Extract the [X, Y] coordinate from the center of the cell holding the provided text.  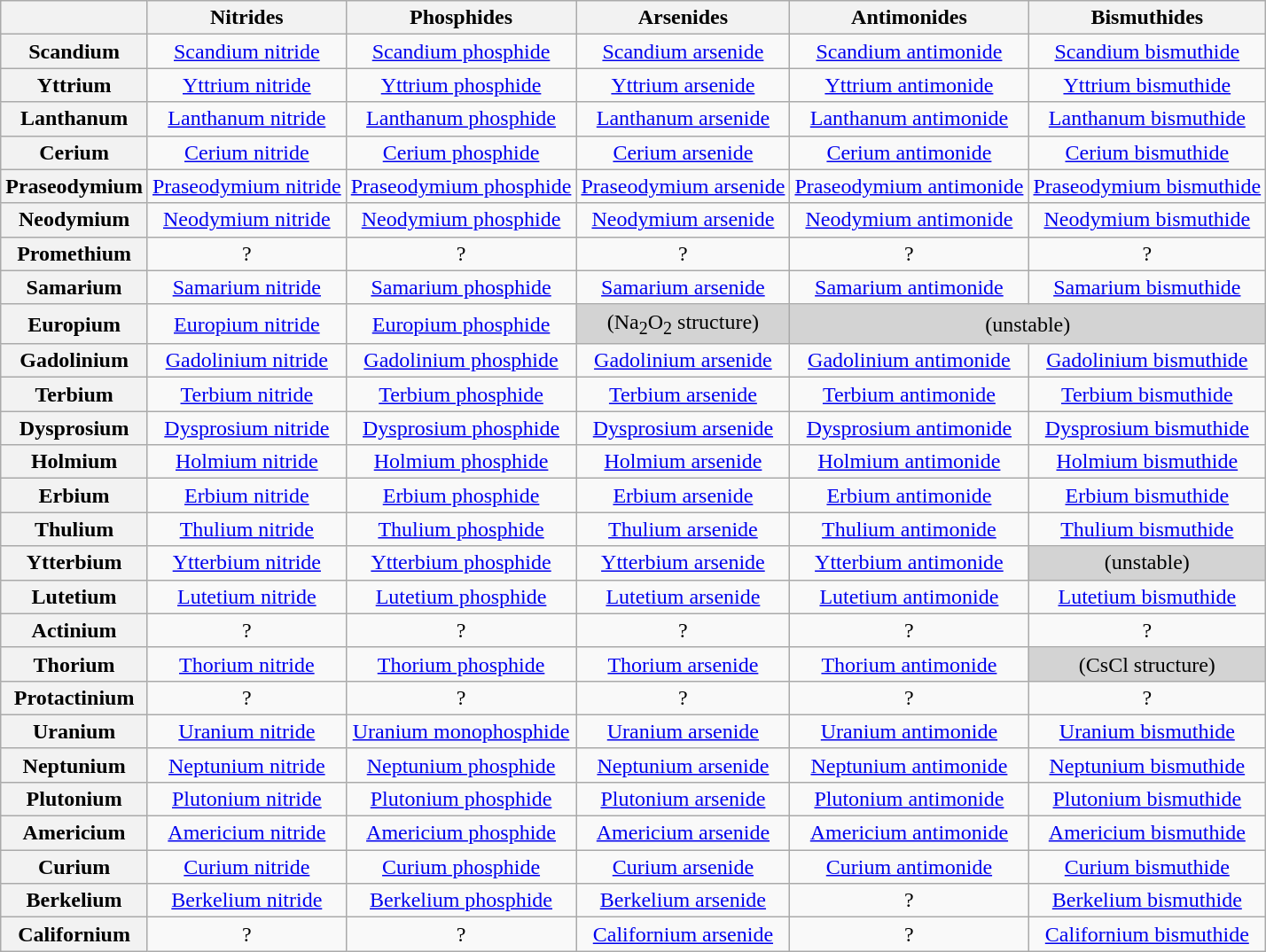
Dysprosium phosphide [461, 428]
Samarium arsenide [683, 287]
Terbium antimonide [910, 394]
Protactinium [74, 698]
Plutonium nitride [246, 799]
Berkelium nitride [246, 901]
Holmium nitride [246, 462]
Californium [74, 934]
Uranium [74, 731]
Neptunium bismuthide [1147, 765]
Samarium phosphide [461, 287]
Curium [74, 867]
Neptunium [74, 765]
Dysprosium nitride [246, 428]
Curium antimonide [910, 867]
Uranium arsenide [683, 731]
Terbium nitride [246, 394]
Thorium nitride [246, 664]
Dysprosium bismuthide [1147, 428]
Ytterbium antimonide [910, 563]
Gadolinium arsenide [683, 361]
Yttrium antimonide [910, 85]
Lanthanum [74, 119]
Americium phosphide [461, 833]
Californium bismuthide [1147, 934]
Uranium nitride [246, 731]
Lutetium arsenide [683, 597]
Scandium nitride [246, 51]
Yttrium [74, 85]
Lutetium antimonide [910, 597]
Cerium nitride [246, 152]
Samarium [74, 287]
Erbium [74, 496]
Samarium antimonide [910, 287]
Uranium bismuthide [1147, 731]
Americium arsenide [683, 833]
Lanthanum nitride [246, 119]
Lanthanum antimonide [910, 119]
Cerium [74, 152]
Cerium phosphide [461, 152]
Thulium arsenide [683, 529]
Thulium bismuthide [1147, 529]
Uranium antimonide [910, 731]
Berkelium arsenide [683, 901]
Praseodymium [74, 186]
Holmium phosphide [461, 462]
Neodymium [74, 220]
Gadolinium nitride [246, 361]
Neodymium bismuthide [1147, 220]
Thulium antimonide [910, 529]
Praseodymium bismuthide [1147, 186]
Curium bismuthide [1147, 867]
Gadolinium bismuthide [1147, 361]
Erbium arsenide [683, 496]
Lanthanum arsenide [683, 119]
Plutonium arsenide [683, 799]
Thorium antimonide [910, 664]
Gadolinium [74, 361]
Neodymium phosphide [461, 220]
Erbium antimonide [910, 496]
Ytterbium nitride [246, 563]
Terbium phosphide [461, 394]
Berkelium [74, 901]
Thorium [74, 664]
Californium arsenide [683, 934]
Scandium [74, 51]
Holmium bismuthide [1147, 462]
Curium nitride [246, 867]
Thorium phosphide [461, 664]
Uranium monophosphide [461, 731]
Neodymium nitride [246, 220]
Plutonium phosphide [461, 799]
Praseodymium phosphide [461, 186]
Promethium [74, 254]
Lutetium nitride [246, 597]
Gadolinium phosphide [461, 361]
Holmium [74, 462]
Dysprosium antimonide [910, 428]
Berkelium phosphide [461, 901]
Europium phosphide [461, 324]
Neptunium nitride [246, 765]
Erbium nitride [246, 496]
Praseodymium antimonide [910, 186]
Americium [74, 833]
Plutonium antimonide [910, 799]
Americium nitride [246, 833]
Holmium antimonide [910, 462]
Scandium arsenide [683, 51]
Cerium bismuthide [1147, 152]
Lanthanum phosphide [461, 119]
Cerium arsenide [683, 152]
Cerium antimonide [910, 152]
Americium antimonide [910, 833]
(Na2O2 structure) [683, 324]
Ytterbium phosphide [461, 563]
Plutonium [74, 799]
Europium nitride [246, 324]
Neptunium arsenide [683, 765]
Thulium phosphide [461, 529]
Lutetium [74, 597]
Phosphides [461, 18]
Ytterbium arsenide [683, 563]
Neptunium phosphide [461, 765]
Samarium nitride [246, 287]
Yttrium nitride [246, 85]
Berkelium bismuthide [1147, 901]
Gadolinium antimonide [910, 361]
Curium arsenide [683, 867]
Antimonides [910, 18]
Actinium [74, 630]
Neodymium antimonide [910, 220]
Scandium antimonide [910, 51]
Terbium bismuthide [1147, 394]
Dysprosium [74, 428]
Yttrium phosphide [461, 85]
Yttrium bismuthide [1147, 85]
Terbium arsenide [683, 394]
Erbium phosphide [461, 496]
Terbium [74, 394]
Bismuthides [1147, 18]
(CsCl structure) [1147, 664]
Dysprosium arsenide [683, 428]
Arsenides [683, 18]
Lutetium phosphide [461, 597]
Scandium phosphide [461, 51]
Thulium nitride [246, 529]
Curium phosphide [461, 867]
Praseodymium arsenide [683, 186]
Americium bismuthide [1147, 833]
Nitrides [246, 18]
Praseodymium nitride [246, 186]
Erbium bismuthide [1147, 496]
Scandium bismuthide [1147, 51]
Holmium arsenide [683, 462]
Lutetium bismuthide [1147, 597]
Plutonium bismuthide [1147, 799]
Ytterbium [74, 563]
Thorium arsenide [683, 664]
Neodymium arsenide [683, 220]
Neptunium antimonide [910, 765]
Thulium [74, 529]
Europium [74, 324]
Lanthanum bismuthide [1147, 119]
Samarium bismuthide [1147, 287]
Yttrium arsenide [683, 85]
